Detect which cell encompasses the target text, then output its [x, y] center coordinate. 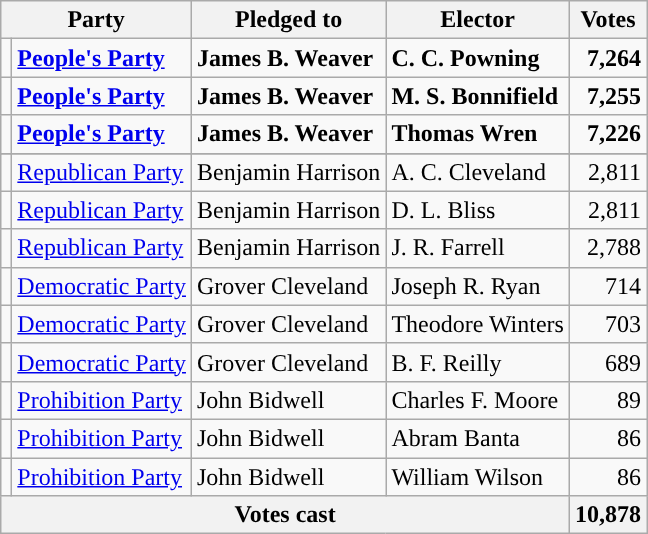
Charles F. Moore [478, 400]
Pledged to [288, 20]
689 [608, 362]
William Wilson [478, 477]
703 [608, 324]
714 [608, 286]
D. L. Bliss [478, 210]
7,255 [608, 96]
Joseph R. Ryan [478, 286]
10,878 [608, 515]
7,264 [608, 58]
M. S. Bonnifield [478, 96]
89 [608, 400]
2,788 [608, 248]
Abram Banta [478, 438]
J. R. Farrell [478, 248]
A. C. Cleveland [478, 172]
C. C. Powning [478, 58]
Votes [608, 20]
Theodore Winters [478, 324]
Party [96, 20]
Elector [478, 20]
Votes cast [286, 515]
B. F. Reilly [478, 362]
Thomas Wren [478, 134]
7,226 [608, 134]
